Scan for the cell matching the given text and deliver its (X, Y) coordinate at center. 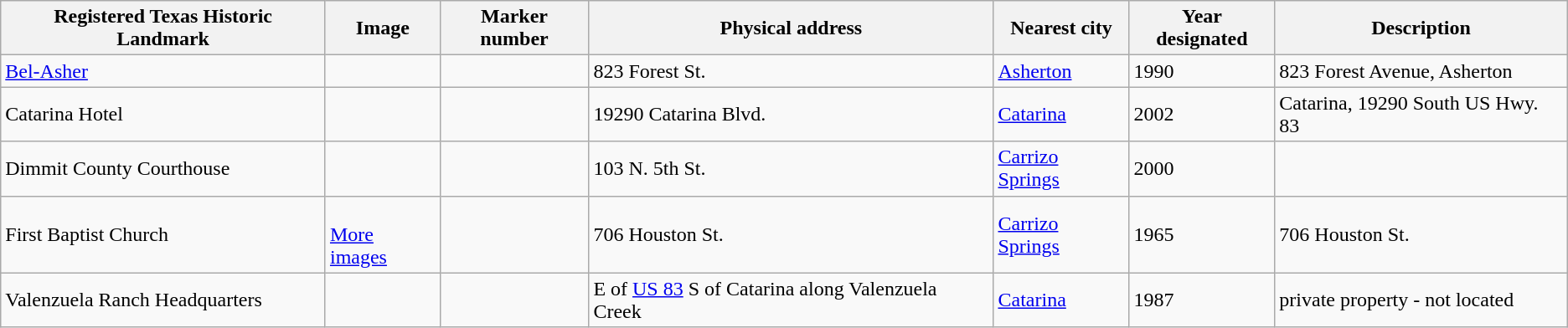
103 N. 5th St. (791, 169)
Bel-Asher (163, 71)
E of US 83 S of Catarina along Valenzuela Creek (791, 300)
1987 (1202, 300)
Description (1421, 28)
1965 (1202, 234)
Catarina, 19290 South US Hwy. 83 (1421, 114)
19290 Catarina Blvd. (791, 114)
Dimmit County Courthouse (163, 169)
Asherton (1061, 71)
Image (382, 28)
Year designated (1202, 28)
2000 (1202, 169)
1990 (1202, 71)
823 Forest Avenue, Asherton (1421, 71)
2002 (1202, 114)
private property - not located (1421, 300)
Marker number (514, 28)
Registered Texas Historic Landmark (163, 28)
More images (382, 234)
Nearest city (1061, 28)
Catarina Hotel (163, 114)
First Baptist Church (163, 234)
823 Forest St. (791, 71)
Valenzuela Ranch Headquarters (163, 300)
Physical address (791, 28)
